Capture the cell that displays the provided text and extract its [X, Y] central coordinate. 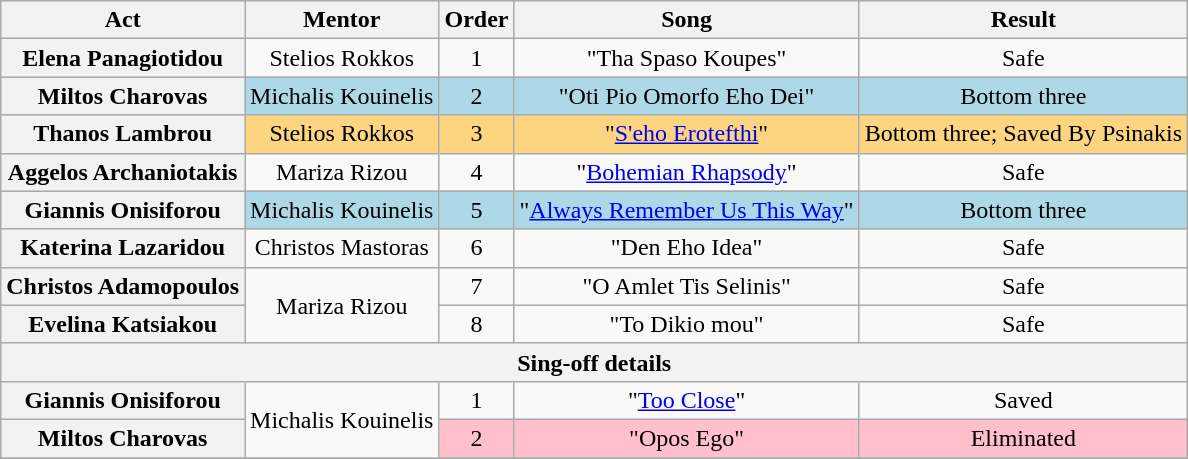
"O Amlet Tis Selinis" [686, 286]
7 [476, 286]
Mentor [342, 20]
Katerina Lazaridou [123, 248]
6 [476, 248]
Thanos Lambrou [123, 134]
Result [1023, 20]
Eliminated [1023, 438]
Song [686, 20]
"To Dikio mou" [686, 324]
Aggelos Archaniotakis [123, 172]
5 [476, 210]
"S'eho Erotefthi" [686, 134]
Elena Panagiotidou [123, 58]
Christos Adamopoulos [123, 286]
3 [476, 134]
Bottom three; Saved By Psinakis [1023, 134]
Christos Mastoras [342, 248]
Sing-off details [594, 362]
"Oti Pio Omorfo Eho Dei" [686, 96]
"Too Close" [686, 400]
Evelina Katsiakou [123, 324]
"Opos Ego" [686, 438]
"Den Eho Idea" [686, 248]
Order [476, 20]
"Bohemian Rhapsody" [686, 172]
8 [476, 324]
"Tha Spaso Koupes" [686, 58]
Act [123, 20]
Saved [1023, 400]
4 [476, 172]
"Always Remember Us This Way" [686, 210]
